Locate the cell with the specified text and output its [X, Y] center coordinate. 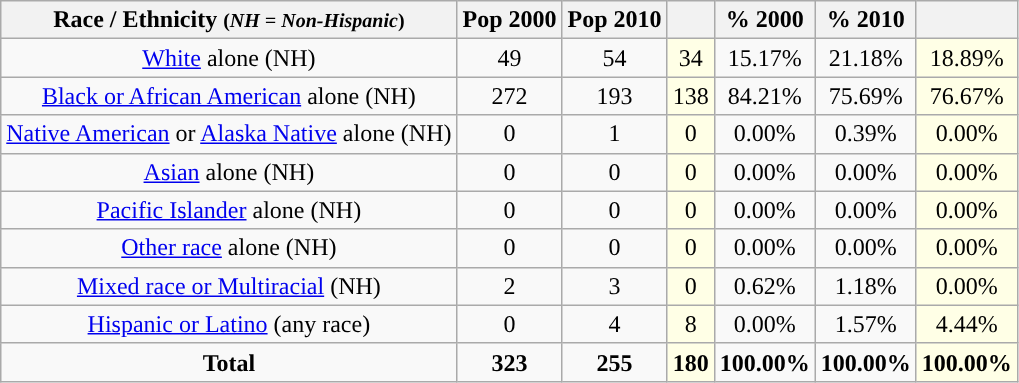
76.67% [966, 96]
180 [690, 362]
0.62% [764, 286]
Asian alone (NH) [229, 172]
49 [510, 58]
323 [510, 362]
54 [614, 58]
2 [510, 286]
34 [690, 58]
4 [614, 324]
193 [614, 96]
3 [614, 286]
Pop 2010 [614, 20]
% 2000 [764, 20]
1.18% [866, 286]
138 [690, 96]
21.18% [866, 58]
Pacific Islander alone (NH) [229, 210]
Other race alone (NH) [229, 248]
272 [510, 96]
4.44% [966, 324]
Hispanic or Latino (any race) [229, 324]
Total [229, 362]
15.17% [764, 58]
Black or African American alone (NH) [229, 96]
White alone (NH) [229, 58]
18.89% [966, 58]
75.69% [866, 96]
1 [614, 134]
% 2010 [866, 20]
Race / Ethnicity (NH = Non-Hispanic) [229, 20]
8 [690, 324]
Mixed race or Multiracial (NH) [229, 286]
84.21% [764, 96]
0.39% [866, 134]
Native American or Alaska Native alone (NH) [229, 134]
1.57% [866, 324]
Pop 2000 [510, 20]
255 [614, 362]
